Scan for the cell matching the given text and deliver its [x, y] coordinate at center. 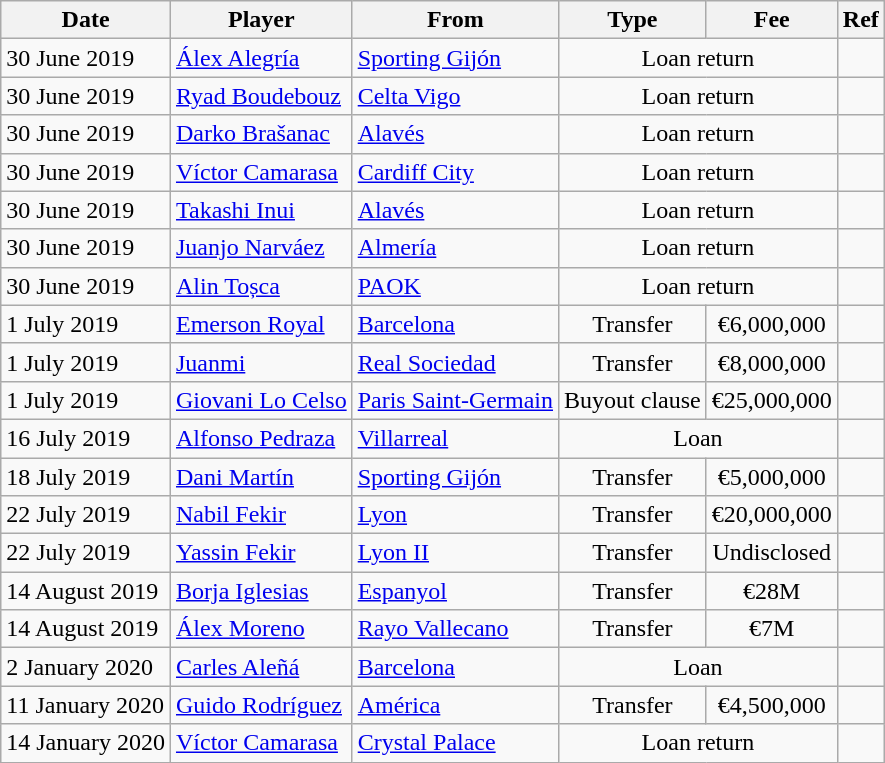
Yassin Fekir [261, 553]
Ryad Boudebouz [261, 96]
Player [261, 20]
€4,500,000 [772, 705]
16 July 2019 [86, 438]
Cardiff City [455, 172]
Borja Iglesias [261, 591]
Álex Moreno [261, 629]
América [455, 705]
Juanjo Narváez [261, 248]
PAOK [455, 286]
€6,000,000 [772, 324]
Guido Rodríguez [261, 705]
Type [633, 20]
Takashi Inui [261, 210]
Celta Vigo [455, 96]
Álex Alegría [261, 58]
Nabil Fekir [261, 515]
Espanyol [455, 591]
€8,000,000 [772, 362]
14 January 2020 [86, 743]
Carles Aleñá [261, 667]
€28M [772, 591]
€5,000,000 [772, 477]
Rayo Vallecano [455, 629]
Lyon [455, 515]
Buyout clause [633, 400]
€20,000,000 [772, 515]
Real Sociedad [455, 362]
Almería [455, 248]
From [455, 20]
Crystal Palace [455, 743]
Paris Saint-Germain [455, 400]
2 January 2020 [86, 667]
18 July 2019 [86, 477]
Darko Brašanac [261, 134]
Alfonso Pedraza [261, 438]
Giovani Lo Celso [261, 400]
Villarreal [455, 438]
€25,000,000 [772, 400]
Fee [772, 20]
11 January 2020 [86, 705]
Lyon II [455, 553]
Date [86, 20]
Alin Toșca [261, 286]
Emerson Royal [261, 324]
Dani Martín [261, 477]
Juanmi [261, 362]
€7M [772, 629]
Undisclosed [772, 553]
Ref [860, 20]
